Scan for the cell matching the given text and deliver its (X, Y) coordinate at center. 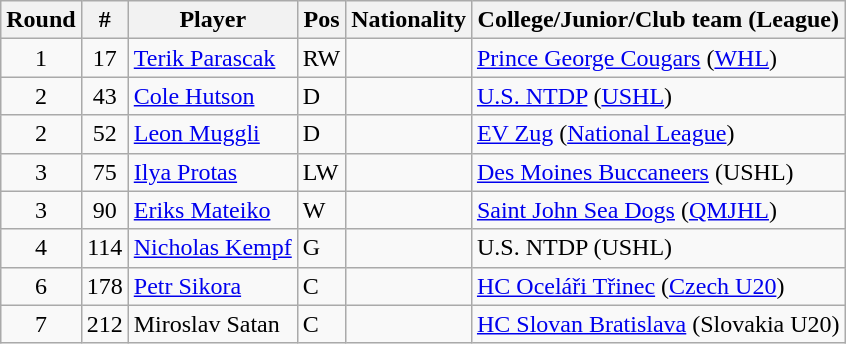
Leon Muggli (212, 134)
Eriks Mateiko (212, 210)
Nationality (409, 20)
Des Moines Buccaneers (USHL) (658, 172)
114 (104, 248)
Round (41, 20)
Ilya Protas (212, 172)
Petr Sikora (212, 286)
W (321, 210)
178 (104, 286)
Player (212, 20)
4 (41, 248)
212 (104, 324)
Nicholas Kempf (212, 248)
G (321, 248)
75 (104, 172)
HC Slovan Bratislava (Slovakia U20) (658, 324)
43 (104, 96)
52 (104, 134)
LW (321, 172)
6 (41, 286)
EV Zug (National League) (658, 134)
90 (104, 210)
17 (104, 58)
Miroslav Satan (212, 324)
Saint John Sea Dogs (QMJHL) (658, 210)
7 (41, 324)
Cole Hutson (212, 96)
# (104, 20)
Prince George Cougars (WHL) (658, 58)
HC Oceláři Třinec (Czech U20) (658, 286)
1 (41, 58)
College/Junior/Club team (League) (658, 20)
Pos (321, 20)
RW (321, 58)
Terik Parascak (212, 58)
